Locate the cell with the specified text and output its [x, y] center coordinate. 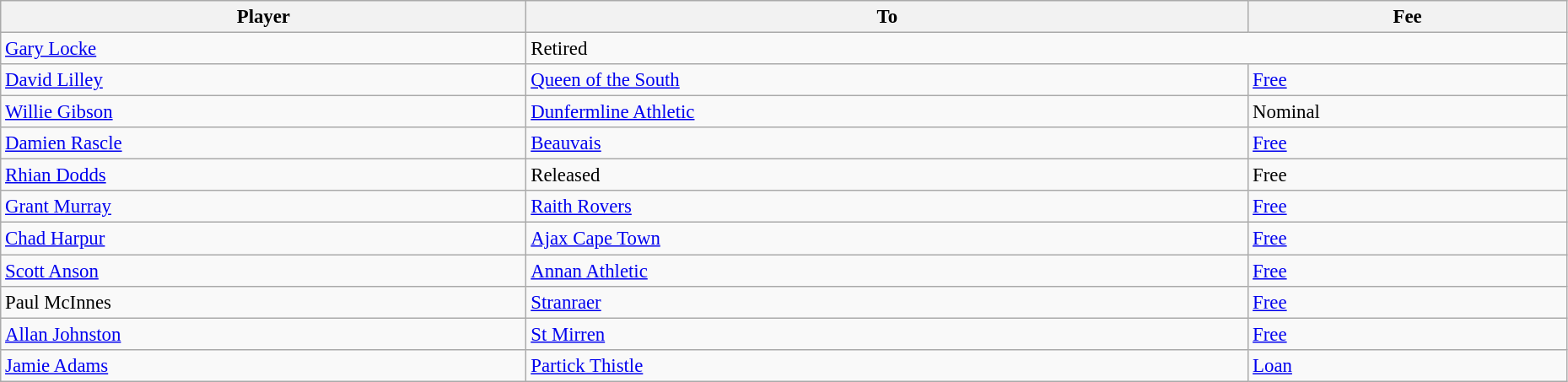
Willie Gibson [263, 112]
Player [263, 17]
Fee [1408, 17]
Beauvais [887, 143]
Allan Johnston [263, 334]
Stranraer [887, 302]
Paul McInnes [263, 302]
Retired [1046, 49]
Grant Murray [263, 207]
Scott Anson [263, 271]
Jamie Adams [263, 365]
Released [887, 175]
David Lilley [263, 80]
Partick Thistle [887, 365]
Dunfermline Athletic [887, 112]
Raith Rovers [887, 207]
Chad Harpur [263, 239]
Damien Rascle [263, 143]
Gary Locke [263, 49]
Rhian Dodds [263, 175]
To [887, 17]
Annan Athletic [887, 271]
Nominal [1408, 112]
Loan [1408, 365]
Ajax Cape Town [887, 239]
St Mirren [887, 334]
Queen of the South [887, 80]
